Return the [X, Y] coordinate for the center point of the cell that contains the specified text.  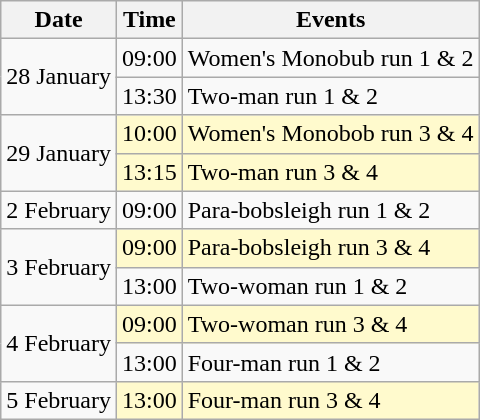
Women's Monobub run 1 & 2 [330, 58]
5 February [59, 400]
28 January [59, 77]
Two-man run 1 & 2 [330, 96]
Women's Monobob run 3 & 4 [330, 134]
13:30 [149, 96]
Events [330, 20]
3 February [59, 267]
4 February [59, 343]
Para-bobsleigh run 3 & 4 [330, 248]
Four-man run 3 & 4 [330, 400]
Four-man run 1 & 2 [330, 362]
Two-woman run 1 & 2 [330, 286]
Time [149, 20]
13:15 [149, 172]
Two-woman run 3 & 4 [330, 324]
10:00 [149, 134]
Date [59, 20]
29 January [59, 153]
Para-bobsleigh run 1 & 2 [330, 210]
2 February [59, 210]
Two-man run 3 & 4 [330, 172]
